Return the (x, y) coordinate for the center point of the cell that contains the specified text.  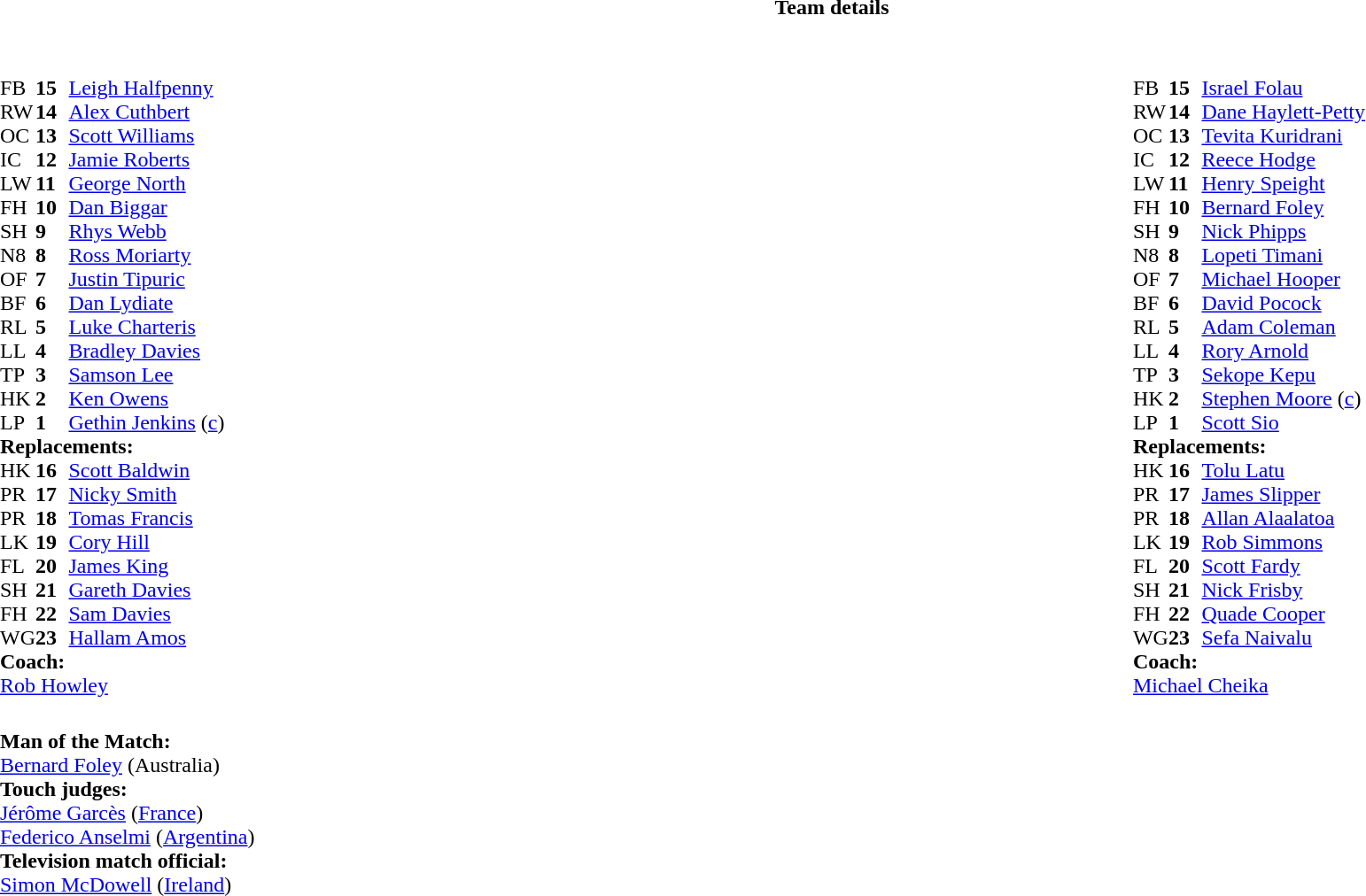
Nick Frisby (1283, 590)
Michael Cheika (1249, 685)
David Pocock (1283, 303)
Dane Haylett-Petty (1283, 112)
Adam Coleman (1283, 328)
Gareth Davies (146, 590)
Dan Biggar (146, 207)
Dan Lydiate (146, 303)
James King (146, 567)
Scott Sio (1283, 423)
Reece Hodge (1283, 159)
Scott Fardy (1283, 567)
Luke Charteris (146, 328)
Henry Speight (1283, 184)
Gethin Jenkins (c) (146, 423)
Ross Moriarty (146, 255)
Scott Baldwin (146, 471)
Hallam Amos (146, 637)
Allan Alaalatoa (1283, 519)
Rob Simmons (1283, 542)
Samson Lee (146, 375)
Ken Owens (146, 398)
Rhys Webb (146, 232)
Lopeti Timani (1283, 255)
Jamie Roberts (146, 159)
Scott Williams (146, 136)
George North (146, 184)
Tolu Latu (1283, 471)
Tomas Francis (146, 519)
Nick Phipps (1283, 232)
Rory Arnold (1283, 351)
Leigh Halfpenny (146, 89)
Bradley Davies (146, 351)
Alex Cuthbert (146, 112)
Nicky Smith (146, 494)
Sefa Naivalu (1283, 637)
Rob Howley (112, 685)
Justin Tipuric (146, 280)
Sam Davies (146, 614)
Israel Folau (1283, 89)
Sekope Kepu (1283, 375)
Bernard Foley (1283, 207)
Stephen Moore (c) (1283, 398)
Tevita Kuridrani (1283, 136)
James Slipper (1283, 494)
Quade Cooper (1283, 614)
Michael Hooper (1283, 280)
Cory Hill (146, 542)
